Capture the cell that displays the provided text and extract its [x, y] central coordinate. 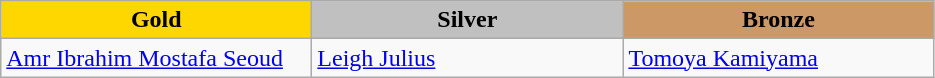
Amr Ibrahim Mostafa Seoud [156, 58]
Silver [468, 20]
Leigh Julius [468, 58]
Bronze [778, 20]
Gold [156, 20]
Tomoya Kamiyama [778, 58]
